Output the [x, y] coordinate of the center of the cell containing the given text.  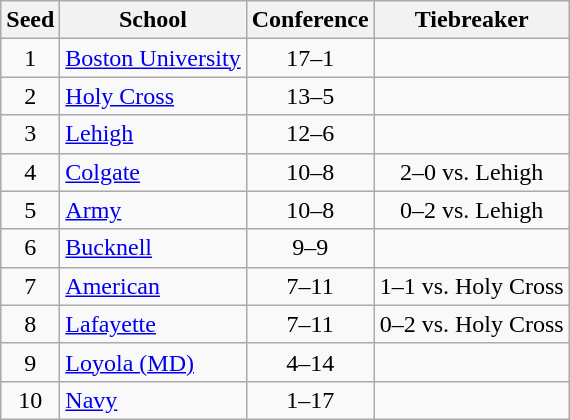
Lafayette [153, 324]
Seed [30, 20]
3 [30, 134]
7 [30, 286]
1–1 vs. Holy Cross [472, 286]
American [153, 286]
School [153, 20]
9 [30, 362]
Tiebreaker [472, 20]
Loyola (MD) [153, 362]
4–14 [310, 362]
2–0 vs. Lehigh [472, 172]
6 [30, 248]
5 [30, 210]
0–2 vs. Holy Cross [472, 324]
9–9 [310, 248]
Lehigh [153, 134]
Colgate [153, 172]
17–1 [310, 58]
10 [30, 400]
Bucknell [153, 248]
Conference [310, 20]
12–6 [310, 134]
Navy [153, 400]
13–5 [310, 96]
2 [30, 96]
8 [30, 324]
Boston University [153, 58]
Holy Cross [153, 96]
1 [30, 58]
Army [153, 210]
1–17 [310, 400]
0–2 vs. Lehigh [472, 210]
4 [30, 172]
